Extract the (X, Y) coordinate from the center of the cell holding the provided text.  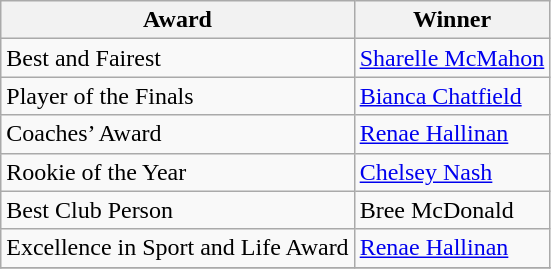
Sharelle McMahon (452, 58)
Coaches’ Award (178, 134)
Excellence in Sport and Life Award (178, 248)
Bianca Chatfield (452, 96)
Best Club Person (178, 210)
Award (178, 20)
Best and Fairest (178, 58)
Chelsey Nash (452, 172)
Rookie of the Year (178, 172)
Player of the Finals (178, 96)
Bree McDonald (452, 210)
Winner (452, 20)
